Scan for the cell matching the given text and deliver its [x, y] coordinate at center. 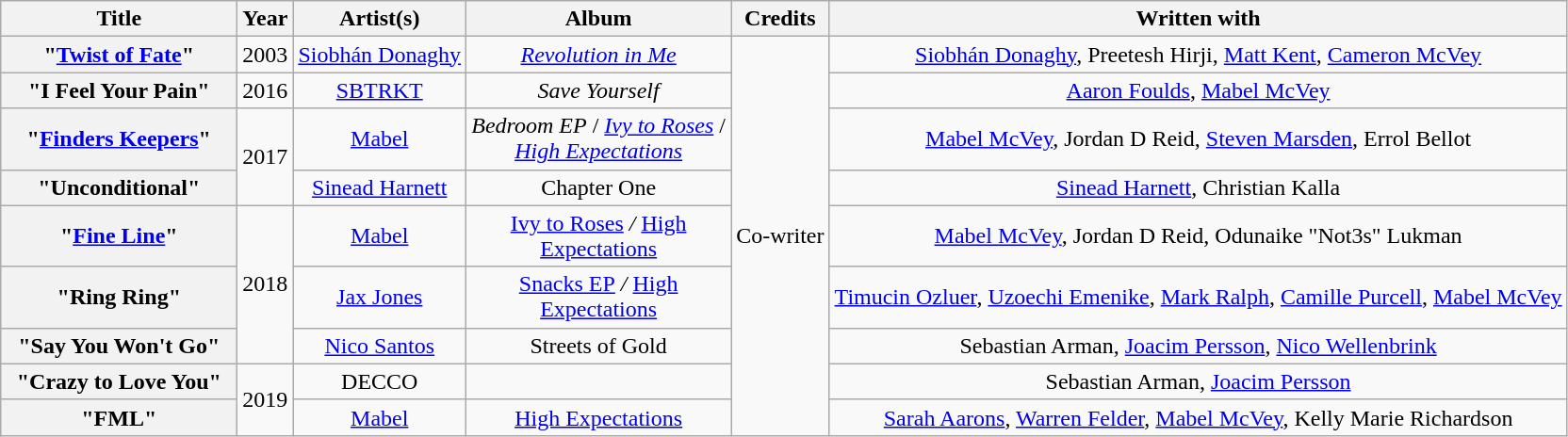
Written with [1199, 19]
"Say You Won't Go" [119, 346]
2018 [266, 284]
Snacks EP / High Expectations [599, 298]
Year [266, 19]
"Fine Line" [119, 235]
Bedroom EP / Ivy to Roses / High Expectations [599, 139]
Siobhán Donaghy, Preetesh Hirji, Matt Kent, Cameron McVey [1199, 55]
Revolution in Me [599, 55]
Siobhán Donaghy [380, 55]
"Finders Keepers" [119, 139]
Jax Jones [380, 298]
Sebastian Arman, Joacim Persson, Nico Wellenbrink [1199, 346]
Sarah Aarons, Warren Felder, Mabel McVey, Kelly Marie Richardson [1199, 417]
Nico Santos [380, 346]
Mabel McVey, Jordan D Reid, Steven Marsden, Errol Bellot [1199, 139]
DECCO [380, 381]
"Ring Ring" [119, 298]
Timucin Ozluer, Uzoechi Emenike, Mark Ralph, Camille Purcell, Mabel McVey [1199, 298]
Mabel McVey, Jordan D Reid, Odunaike "Not3s" Lukman [1199, 235]
Album [599, 19]
High Expectations [599, 417]
Chapter One [599, 187]
Save Yourself [599, 90]
"FML" [119, 417]
Aaron Foulds, Mabel McVey [1199, 90]
Streets of Gold [599, 346]
2019 [266, 399]
Credits [780, 19]
Sebastian Arman, Joacim Persson [1199, 381]
"Twist of Fate" [119, 55]
SBTRKT [380, 90]
Sinead Harnett, Christian Kalla [1199, 187]
2003 [266, 55]
2017 [266, 156]
Title [119, 19]
Ivy to Roses / High Expectations [599, 235]
Co-writer [780, 236]
"Unconditional" [119, 187]
"I Feel Your Pain" [119, 90]
Sinead Harnett [380, 187]
"Crazy to Love You" [119, 381]
2016 [266, 90]
Artist(s) [380, 19]
